Return the (X, Y) coordinate for the center point of the cell that contains the specified text.  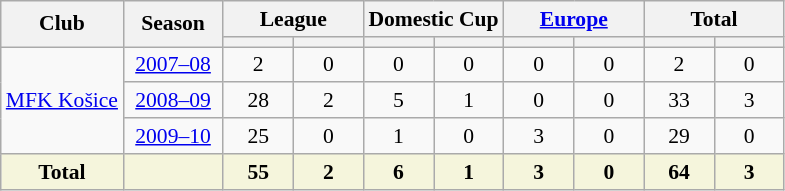
2009–10 (173, 136)
2008–09 (173, 101)
Club (62, 24)
Europe (574, 19)
League (293, 19)
Season (173, 24)
MFK Košice (62, 100)
Domestic Cup (433, 19)
28 (258, 101)
2007–08 (173, 65)
6 (398, 172)
64 (679, 172)
33 (679, 101)
55 (258, 172)
29 (679, 136)
25 (258, 136)
5 (398, 101)
